Return the (x, y) coordinate for the center point of the cell that contains the specified text.  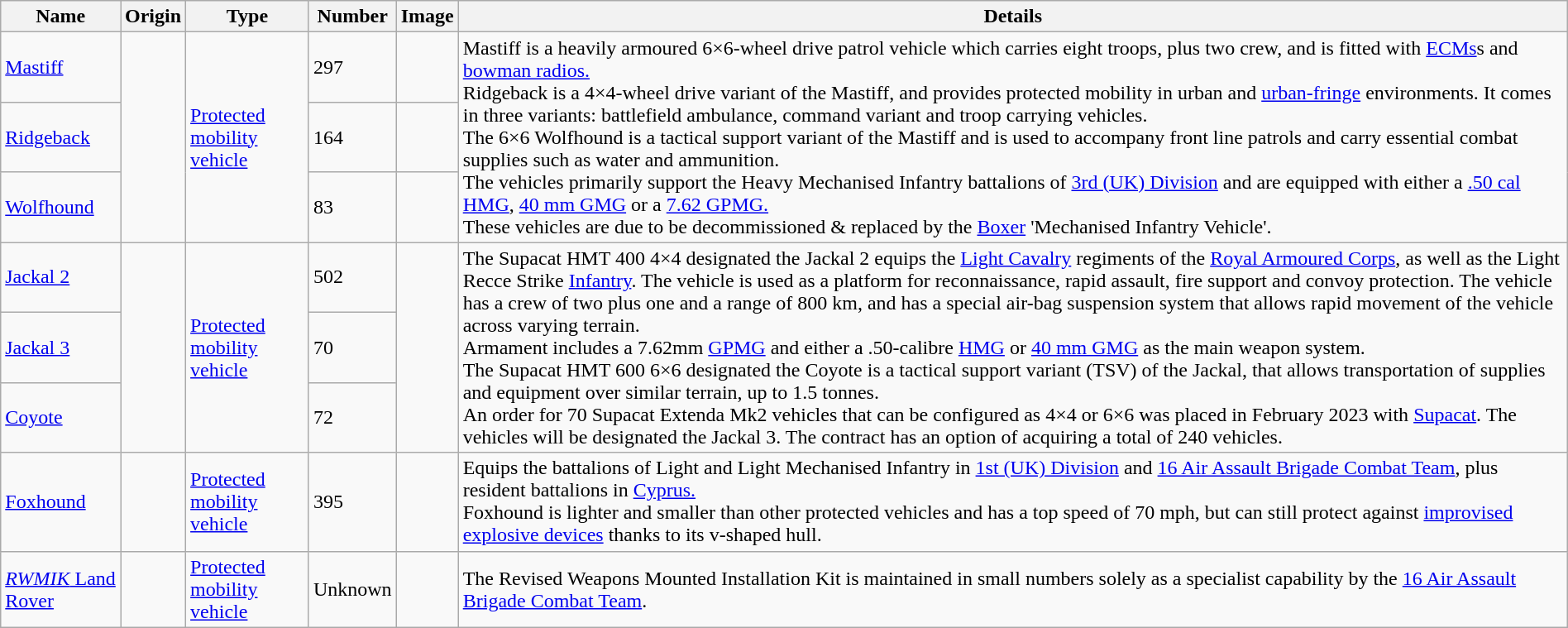
70 (352, 348)
Coyote (61, 417)
Mastiff (61, 68)
72 (352, 417)
Ridgeback (61, 137)
Jackal 3 (61, 348)
502 (352, 278)
Details (1012, 17)
164 (352, 137)
Unknown (352, 589)
Name (61, 17)
Number (352, 17)
Jackal 2 (61, 278)
83 (352, 207)
RWMIK Land Rover (61, 589)
Image (427, 17)
Wolfhound (61, 207)
Type (248, 17)
Foxhound (61, 501)
Origin (154, 17)
297 (352, 68)
395 (352, 501)
